Locate the cell with the specified text and output its [X, Y] center coordinate. 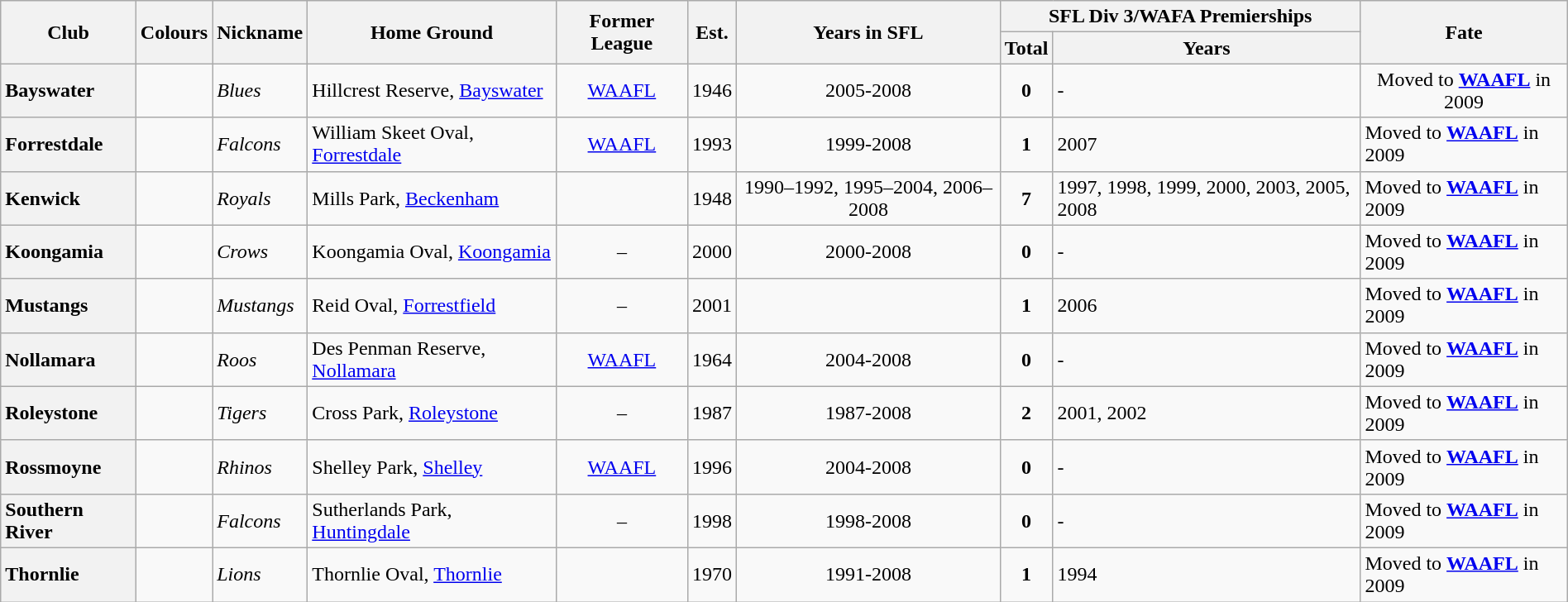
Nollamara [69, 359]
Sutherlands Park, Huntingdale [432, 521]
Cross Park, Roleystone [432, 413]
Koongamia [69, 251]
Thornlie [69, 574]
Thornlie Oval, Thornlie [432, 574]
Rhinos [260, 466]
1970 [713, 574]
Colours [174, 32]
Years in SFL [868, 32]
Roleystone [69, 413]
Koongamia Oval, Koongamia [432, 251]
1987 [713, 413]
SFL Div 3/WAFA Premierships [1180, 17]
Roos [260, 359]
1994 [1207, 574]
2000-2008 [868, 251]
1987-2008 [868, 413]
Bayswater [69, 91]
1946 [713, 91]
Fate [1464, 32]
Est. [713, 32]
Shelley Park, Shelley [432, 466]
2001 [713, 306]
Crows [260, 251]
Lions [260, 574]
Reid Oval, Forrestfield [432, 306]
7 [1026, 198]
Hillcrest Reserve, Bayswater [432, 91]
1997, 1998, 1999, 2000, 2003, 2005, 2008 [1207, 198]
Club [69, 32]
1993 [713, 144]
Des Penman Reserve, Nollamara [432, 359]
Blues [260, 91]
1948 [713, 198]
Rossmoyne [69, 466]
William Skeet Oval, Forrestdale [432, 144]
Royals [260, 198]
2001, 2002 [1207, 413]
1998 [713, 521]
Southern River [69, 521]
Kenwick [69, 198]
1999-2008 [868, 144]
Home Ground [432, 32]
Nickname [260, 32]
Former League [622, 32]
Years [1207, 48]
Forrestdale [69, 144]
2005-2008 [868, 91]
2006 [1207, 306]
2 [1026, 413]
Total [1026, 48]
Tigers [260, 413]
1964 [713, 359]
1998-2008 [868, 521]
1996 [713, 466]
2000 [713, 251]
Mills Park, Beckenham [432, 198]
1991-2008 [868, 574]
1990–1992, 1995–2004, 2006–2008 [868, 198]
2007 [1207, 144]
